Search for the cell housing the specified text and yield its [X, Y] center coordinate. 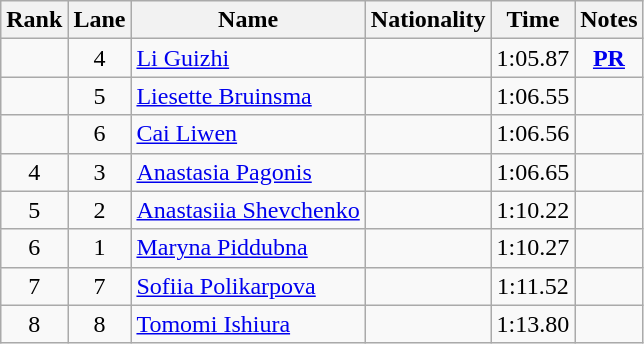
1:06.56 [533, 134]
Sofiia Polikarpova [248, 286]
Time [533, 20]
1:06.65 [533, 172]
PR [609, 58]
Anastasiia Shevchenko [248, 210]
3 [100, 172]
2 [100, 210]
Rank [34, 20]
Cai Liwen [248, 134]
Li Guizhi [248, 58]
Name [248, 20]
1:10.27 [533, 248]
Lane [100, 20]
Tomomi Ishiura [248, 324]
1:05.87 [533, 58]
1:13.80 [533, 324]
Anastasia Pagonis [248, 172]
Maryna Piddubna [248, 248]
1:11.52 [533, 286]
Nationality [428, 20]
Liesette Bruinsma [248, 96]
Notes [609, 20]
1 [100, 248]
1:10.22 [533, 210]
1:06.55 [533, 96]
